Return the [X, Y] coordinate for the center point of the cell that contains the specified text.  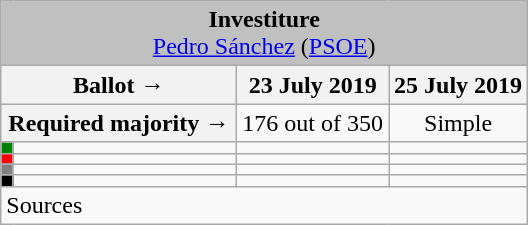
Ballot → [119, 85]
Simple [458, 123]
25 July 2019 [458, 85]
InvestiturePedro Sánchez (PSOE) [264, 34]
176 out of 350 [313, 123]
Required majority → [119, 123]
23 July 2019 [313, 85]
Sources [264, 205]
